Return the [X, Y] coordinate for the center point of the cell that contains the specified text.  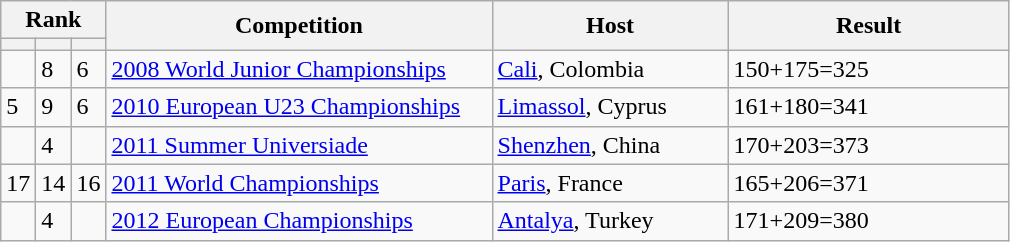
2011 Summer Universiade [299, 145]
16 [88, 183]
Limassol, Cyprus [610, 107]
Shenzhen, China [610, 145]
Rank [54, 20]
9 [54, 107]
Competition [299, 26]
Cali, Colombia [610, 69]
170+203=373 [868, 145]
Host [610, 26]
8 [54, 69]
Result [868, 26]
2008 World Junior Championships [299, 69]
171+209=380 [868, 221]
161+180=341 [868, 107]
2012 European Championships [299, 221]
2011 World Championships [299, 183]
14 [54, 183]
5 [18, 107]
17 [18, 183]
Paris, France [610, 183]
150+175=325 [868, 69]
2010 European U23 Championships [299, 107]
Antalya, Turkey [610, 221]
165+206=371 [868, 183]
